Identify which cell holds the provided text, then report its (x, y) central coordinate. 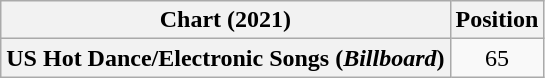
Chart (2021) (226, 20)
65 (497, 58)
US Hot Dance/Electronic Songs (Billboard) (226, 58)
Position (497, 20)
